Pinpoint the cell where the given text exists, returning its (X, Y) midpoint coordinate. 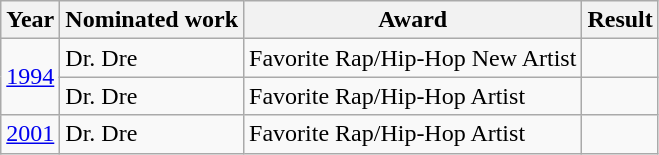
Nominated work (152, 20)
Favorite Rap/Hip-Hop New Artist (413, 58)
1994 (30, 77)
Award (413, 20)
Result (620, 20)
Year (30, 20)
2001 (30, 134)
